Identify which cell holds the provided text, then report its [x, y] central coordinate. 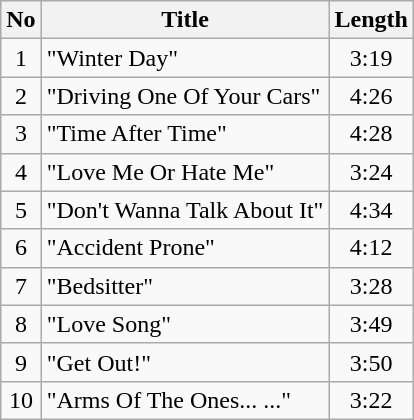
"Winter Day" [185, 58]
3:22 [371, 400]
"Love Me Or Hate Me" [185, 172]
3:19 [371, 58]
"Don't Wanna Talk About It" [185, 210]
3:49 [371, 324]
3 [21, 134]
No [21, 20]
9 [21, 362]
"Love Song" [185, 324]
"Bedsitter" [185, 286]
2 [21, 96]
"Driving One Of Your Cars" [185, 96]
3:50 [371, 362]
5 [21, 210]
7 [21, 286]
4:26 [371, 96]
4:12 [371, 248]
Length [371, 20]
10 [21, 400]
4:34 [371, 210]
1 [21, 58]
"Accident Prone" [185, 248]
4 [21, 172]
"Arms Of The Ones... ..." [185, 400]
"Get Out!" [185, 362]
"Time After Time" [185, 134]
3:24 [371, 172]
6 [21, 248]
4:28 [371, 134]
8 [21, 324]
Title [185, 20]
3:28 [371, 286]
